Identify which cell holds the provided text, then report its (x, y) central coordinate. 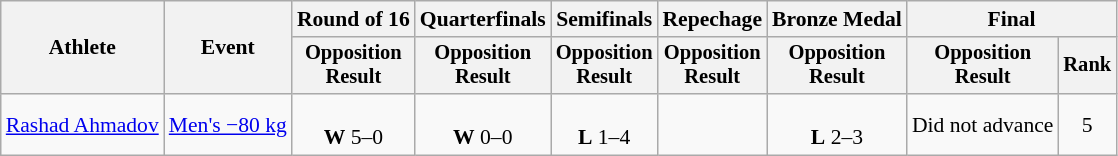
L 2–3 (837, 124)
Bronze Medal (837, 19)
Quarterfinals (483, 19)
W 5–0 (354, 124)
Semifinals (604, 19)
Event (228, 48)
Final (1012, 19)
Men's −80 kg (228, 124)
Rank (1087, 66)
Athlete (82, 48)
L 1–4 (604, 124)
W 0–0 (483, 124)
Rashad Ahmadov (82, 124)
Round of 16 (354, 19)
Repechage (712, 19)
5 (1087, 124)
Did not advance (983, 124)
